From the cell containing the given text, extract its center point as [x, y] coordinate. 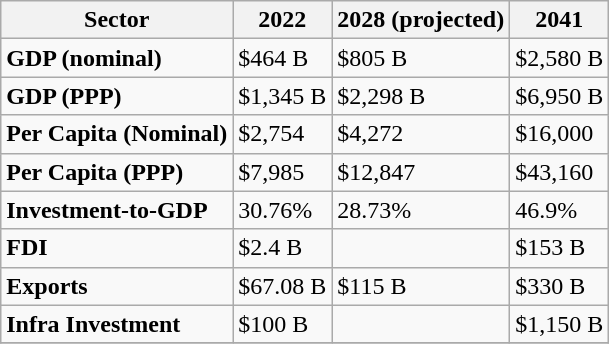
2041 [560, 20]
$464 B [282, 58]
$1,150 B [560, 324]
$153 B [560, 248]
$330 B [560, 286]
Per Capita (Nominal) [117, 134]
$2,298 B [421, 96]
Per Capita (PPP) [117, 172]
GDP (PPP) [117, 96]
$2,580 B [560, 58]
Investment-to-GDP [117, 210]
$2,754 [282, 134]
Infra Investment [117, 324]
Sector [117, 20]
$4,272 [421, 134]
GDP (nominal) [117, 58]
$67.08 B [282, 286]
$100 B [282, 324]
46.9% [560, 210]
$805 B [421, 58]
2028 (projected) [421, 20]
$2.4 B [282, 248]
2022 [282, 20]
$12,847 [421, 172]
Exports [117, 286]
$7,985 [282, 172]
$43,160 [560, 172]
30.76% [282, 210]
28.73% [421, 210]
$16,000 [560, 134]
$1,345 B [282, 96]
FDI [117, 248]
$6,950 B [560, 96]
$115 B [421, 286]
